Return the (X, Y) coordinate for the center point of the cell that contains the specified text.  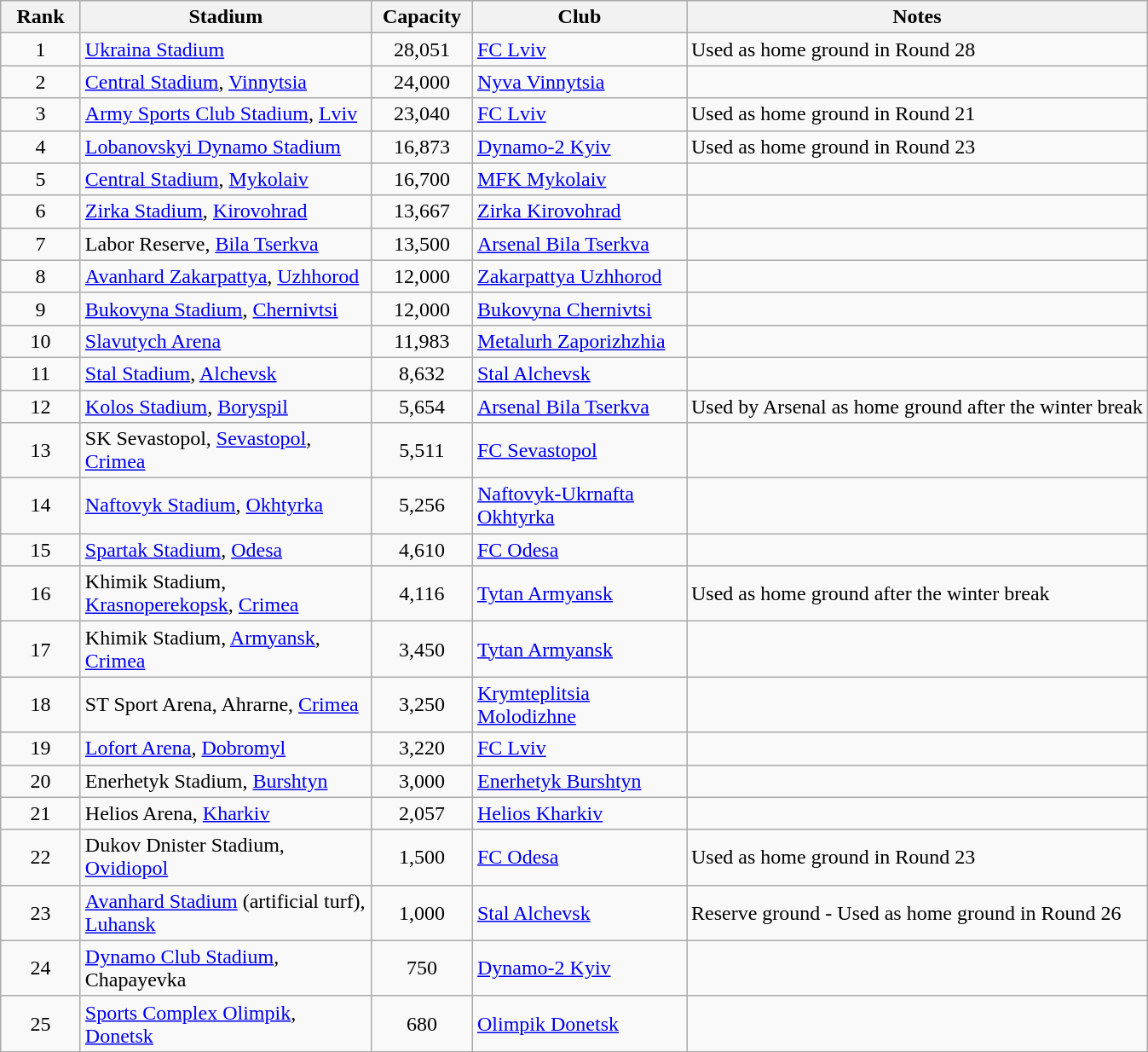
1,500 (421, 858)
Metalurh Zaporizhzhia (580, 341)
3,000 (421, 781)
11 (41, 373)
Khimik Stadium, Krasnoperekopsk, Crimea (225, 593)
3,450 (421, 650)
Enerhetyk Stadium, Burshtyn (225, 781)
22 (41, 858)
11,983 (421, 341)
1,000 (421, 912)
9 (41, 309)
Spartak Stadium, Odesa (225, 550)
Lobanovskyi Dynamo Stadium (225, 147)
Reserve ground - Used as home ground in Round 26 (917, 912)
Zirka Kirovohrad (580, 211)
21 (41, 813)
Slavutych Arena (225, 341)
Ukraina Stadium (225, 49)
16,700 (421, 179)
13,667 (421, 211)
3,250 (421, 704)
7 (41, 244)
23 (41, 912)
Used as home ground after the winter break (917, 593)
Enerhetyk Burshtyn (580, 781)
5,256 (421, 506)
Stadium (225, 17)
680 (421, 1023)
17 (41, 650)
18 (41, 704)
Used as home ground in Round 21 (917, 114)
24 (41, 968)
14 (41, 506)
Naftovyk-Ukrnafta Okhtyrka (580, 506)
Central Stadium, Vinnytsia (225, 82)
Used by Arsenal as home ground after the winter break (917, 407)
SK Sevastopol, Sevastopol, Crimea (225, 450)
24,000 (421, 82)
25 (41, 1023)
FC Sevastopol (580, 450)
Notes (917, 17)
Stal Stadium, Alchevsk (225, 373)
1 (41, 49)
13,500 (421, 244)
Krymteplitsia Molodizhne (580, 704)
Central Stadium, Mykolaiv (225, 179)
Bukovyna Chernivtsi (580, 309)
4,116 (421, 593)
Kolos Stadium, Boryspil (225, 407)
Helios Arena, Kharkiv (225, 813)
5 (41, 179)
8 (41, 276)
Labor Reserve, Bila Tserkva (225, 244)
13 (41, 450)
Avanhard Zakarpattya, Uzhhorod (225, 276)
Dukov Dnister Stadium, Ovidiopol (225, 858)
16 (41, 593)
10 (41, 341)
Khimik Stadium, Armyansk, Crimea (225, 650)
Nyva Vinnytsia (580, 82)
19 (41, 749)
Helios Kharkiv (580, 813)
4 (41, 147)
16,873 (421, 147)
Avanhard Stadium (artificial turf), Luhansk (225, 912)
3 (41, 114)
Lofort Arena, Dobromyl (225, 749)
12 (41, 407)
28,051 (421, 49)
5,511 (421, 450)
Naftovyk Stadium, Okhtyrka (225, 506)
2,057 (421, 813)
Club (580, 17)
Rank (41, 17)
Olimpik Donetsk (580, 1023)
6 (41, 211)
5,654 (421, 407)
Army Sports Club Stadium, Lviv (225, 114)
Dynamo Club Stadium, Chapayevka (225, 968)
4,610 (421, 550)
3,220 (421, 749)
Capacity (421, 17)
Bukovyna Stadium, Chernivtsi (225, 309)
Used as home ground in Round 28 (917, 49)
MFK Mykolaiv (580, 179)
23,040 (421, 114)
Zirka Stadium, Kirovohrad (225, 211)
2 (41, 82)
8,632 (421, 373)
750 (421, 968)
20 (41, 781)
Sports Complex Olimpik, Donetsk (225, 1023)
ST Sport Arena, Ahrarne, Crimea (225, 704)
Zakarpattya Uzhhorod (580, 276)
15 (41, 550)
